Capture the cell that displays the provided text and extract its (x, y) central coordinate. 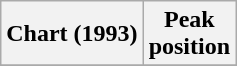
Chart (1993) (72, 34)
Peakposition (189, 34)
